Identify which cell holds the provided text, then report its [x, y] central coordinate. 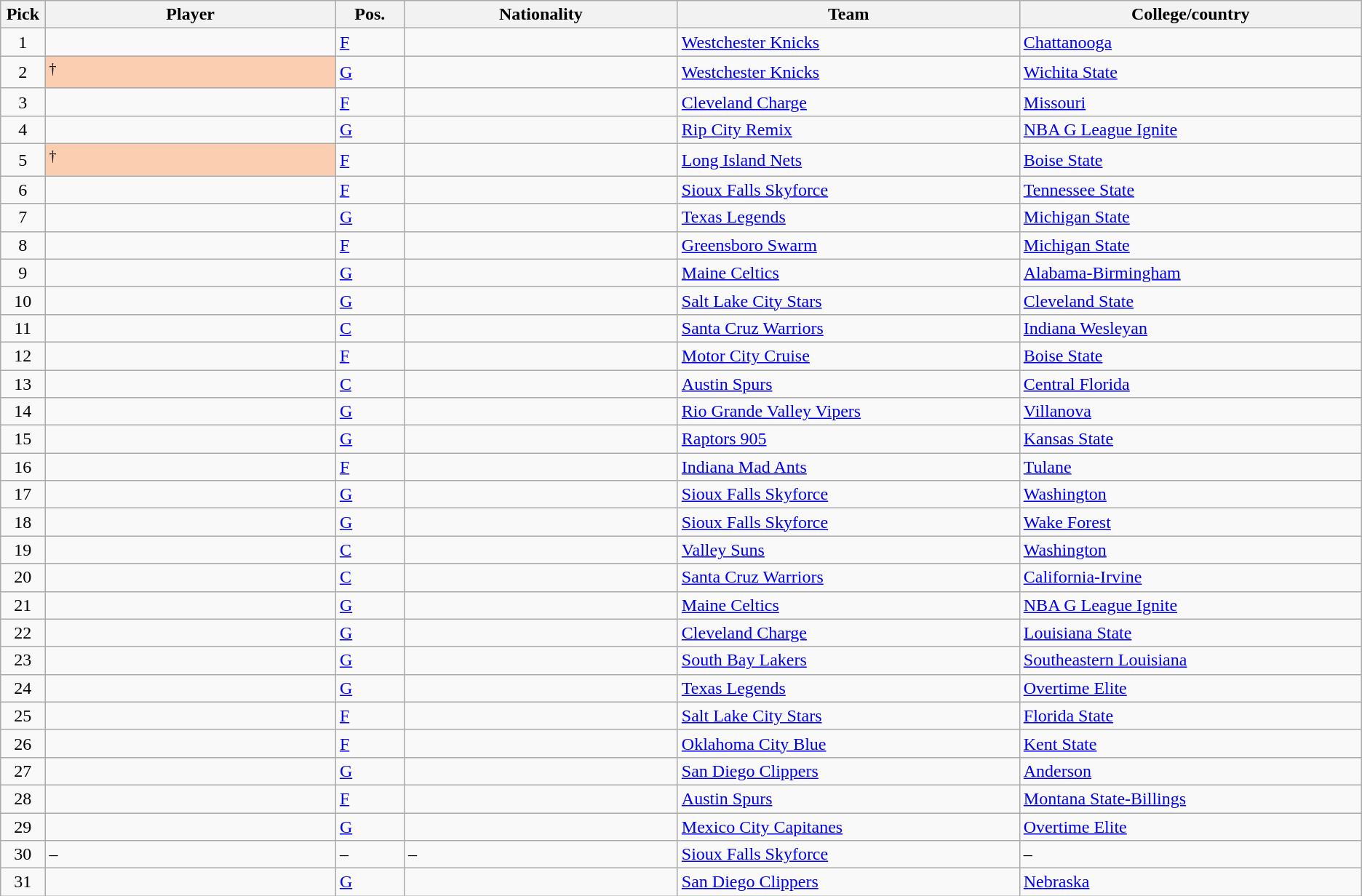
Mexico City Capitanes [848, 827]
Montana State-Billings [1190, 799]
27 [23, 771]
Southeastern Louisiana [1190, 660]
Chattanooga [1190, 42]
Greensboro Swarm [848, 245]
Cleveland State [1190, 300]
2 [23, 73]
26 [23, 743]
4 [23, 129]
Raptors 905 [848, 439]
Louisiana State [1190, 633]
South Bay Lakers [848, 660]
Pick [23, 15]
30 [23, 855]
3 [23, 102]
14 [23, 412]
Nebraska [1190, 882]
19 [23, 550]
Oklahoma City Blue [848, 743]
Long Island Nets [848, 160]
College/country [1190, 15]
10 [23, 300]
20 [23, 577]
12 [23, 356]
15 [23, 439]
Kansas State [1190, 439]
9 [23, 273]
8 [23, 245]
25 [23, 716]
11 [23, 328]
Kent State [1190, 743]
7 [23, 217]
Alabama-Birmingham [1190, 273]
Nationality [541, 15]
28 [23, 799]
Motor City Cruise [848, 356]
Rip City Remix [848, 129]
Central Florida [1190, 384]
Indiana Mad Ants [848, 467]
Rio Grande Valley Vipers [848, 412]
1 [23, 42]
Villanova [1190, 412]
29 [23, 827]
5 [23, 160]
18 [23, 522]
Team [848, 15]
6 [23, 190]
Wake Forest [1190, 522]
Missouri [1190, 102]
Anderson [1190, 771]
California-Irvine [1190, 577]
17 [23, 495]
24 [23, 688]
16 [23, 467]
Player [191, 15]
22 [23, 633]
Tulane [1190, 467]
Tennessee State [1190, 190]
13 [23, 384]
Valley Suns [848, 550]
Florida State [1190, 716]
Pos. [370, 15]
23 [23, 660]
Wichita State [1190, 73]
Indiana Wesleyan [1190, 328]
31 [23, 882]
21 [23, 605]
